Extract the [X, Y] coordinate from the center of the cell holding the provided text.  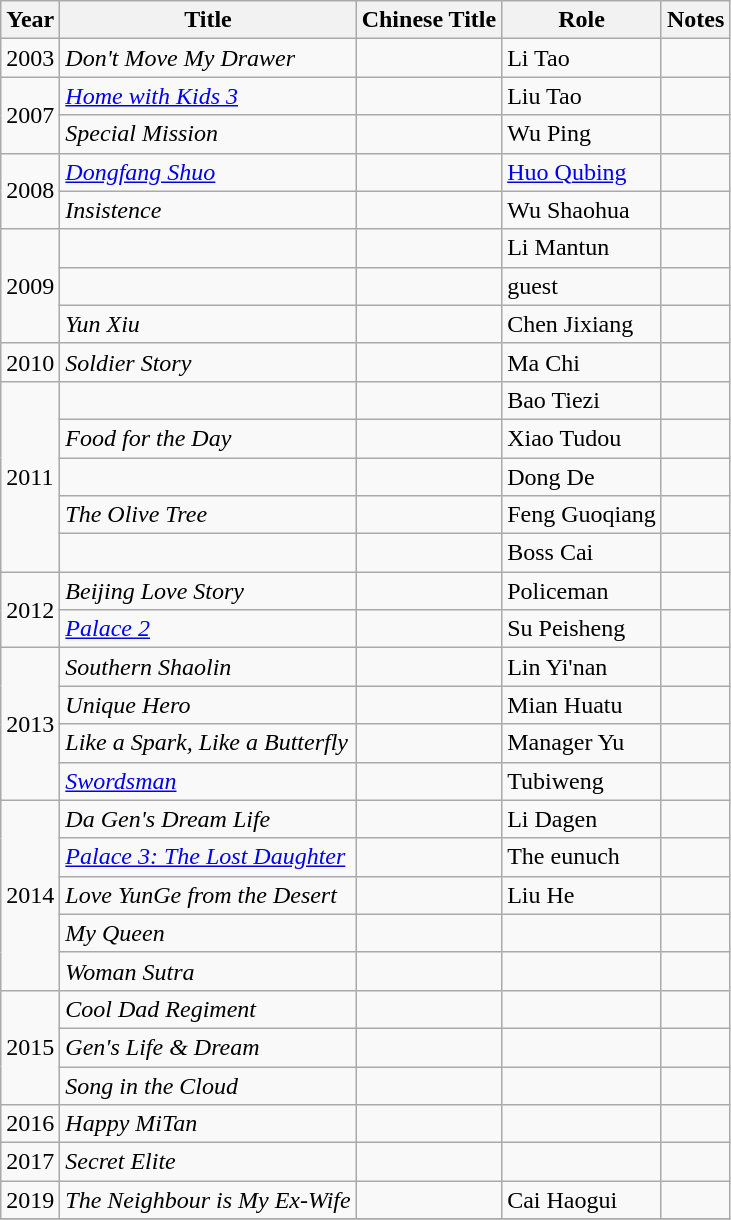
2011 [30, 476]
Ma Chi [582, 362]
2008 [30, 191]
Huo Qubing [582, 172]
Da Gen's Dream Life [208, 819]
Tubiweng [582, 781]
Palace 2 [208, 629]
Mian Huatu [582, 705]
2014 [30, 895]
2017 [30, 1162]
Happy MiTan [208, 1124]
Lin Yi'nan [582, 667]
Liu He [582, 895]
Palace 3: The Lost Daughter [208, 857]
Chinese Title [429, 20]
Year [30, 20]
Woman Sutra [208, 971]
The eunuch [582, 857]
Secret Elite [208, 1162]
Special Mission [208, 134]
Cool Dad Regiment [208, 1009]
Chen Jixiang [582, 324]
Policeman [582, 591]
Role [582, 20]
Xiao Tudou [582, 438]
Liu Tao [582, 96]
Southern Shaolin [208, 667]
2010 [30, 362]
My Queen [208, 933]
2012 [30, 610]
2003 [30, 58]
Unique Hero [208, 705]
Wu Ping [582, 134]
Song in the Cloud [208, 1085]
Dongfang Shuo [208, 172]
Dong De [582, 477]
2019 [30, 1200]
Li Tao [582, 58]
Love YunGe from the Desert [208, 895]
Wu Shaohua [582, 210]
Bao Tiezi [582, 400]
Cai Haogui [582, 1200]
2007 [30, 115]
Feng Guoqiang [582, 515]
Manager Yu [582, 743]
Swordsman [208, 781]
Yun Xiu [208, 324]
Don't Move My Drawer [208, 58]
Soldier Story [208, 362]
Beijing Love Story [208, 591]
Gen's Life & Dream [208, 1047]
Food for the Day [208, 438]
Insistence [208, 210]
Li Dagen [582, 819]
Boss Cai [582, 553]
Notes [695, 20]
2013 [30, 724]
2016 [30, 1124]
The Neighbour is My Ex-Wife [208, 1200]
2015 [30, 1047]
Su Peisheng [582, 629]
Title [208, 20]
Like a Spark, Like a Butterfly [208, 743]
The Olive Tree [208, 515]
2009 [30, 286]
Home with Kids 3 [208, 96]
guest [582, 286]
Li Mantun [582, 248]
